Capture the cell that displays the provided text and extract its (X, Y) central coordinate. 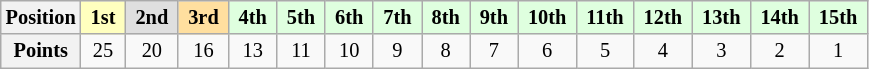
3 (721, 51)
Position (41, 17)
15th (838, 17)
8th (446, 17)
16 (203, 51)
5th (301, 17)
4 (663, 51)
13th (721, 17)
25 (104, 51)
5 (604, 51)
1 (838, 51)
6 (547, 51)
20 (152, 51)
1st (104, 17)
10th (547, 17)
7 (494, 51)
10 (349, 51)
7th (397, 17)
Points (41, 51)
9th (494, 17)
2 (779, 51)
11 (301, 51)
13 (253, 51)
8 (446, 51)
9 (397, 51)
14th (779, 17)
6th (349, 17)
3rd (203, 17)
12th (663, 17)
11th (604, 17)
4th (253, 17)
2nd (152, 17)
